Capture the cell that displays the provided text and extract its [X, Y] central coordinate. 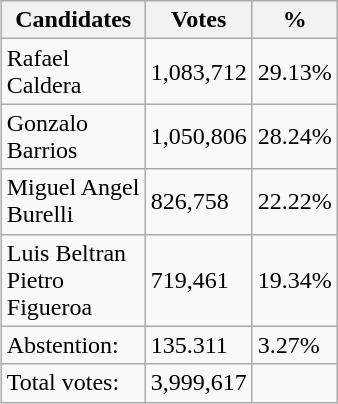
28.24% [294, 136]
19.34% [294, 280]
% [294, 20]
Total votes: [73, 383]
22.22% [294, 202]
Abstention: [73, 345]
Miguel Angel Burelli [73, 202]
Rafael Caldera [73, 72]
1,083,712 [198, 72]
Gonzalo Barrios [73, 136]
Candidates [73, 20]
3.27% [294, 345]
1,050,806 [198, 136]
Votes [198, 20]
135.311 [198, 345]
29.13% [294, 72]
826,758 [198, 202]
Luis Beltran Pietro Figueroa [73, 280]
3,999,617 [198, 383]
719,461 [198, 280]
